Return [x, y] of the center of cell containing provided text 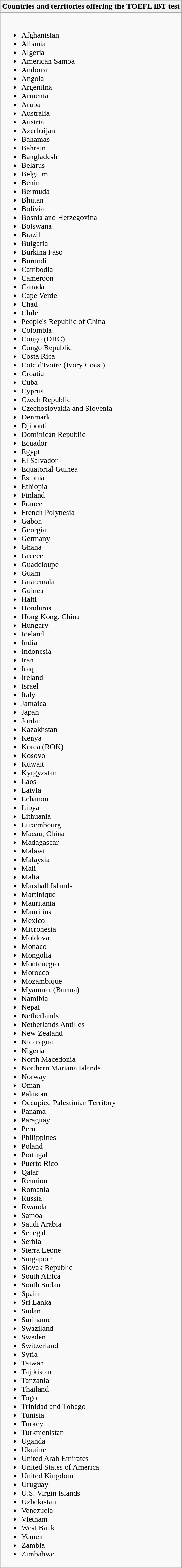
Countries and territories offering the TOEFL iBT test [91, 6]
